Output the [X, Y] coordinate of the center of the cell containing the given text.  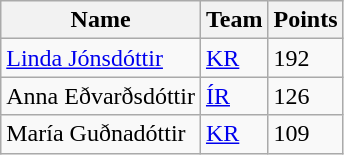
109 [306, 134]
192 [306, 58]
ÍR [234, 96]
Anna Eðvarðsdóttir [101, 96]
Linda Jónsdóttir [101, 58]
Team [234, 20]
Points [306, 20]
Name [101, 20]
María Guðnadóttir [101, 134]
126 [306, 96]
